Search for the cell housing the specified text and yield its [x, y] center coordinate. 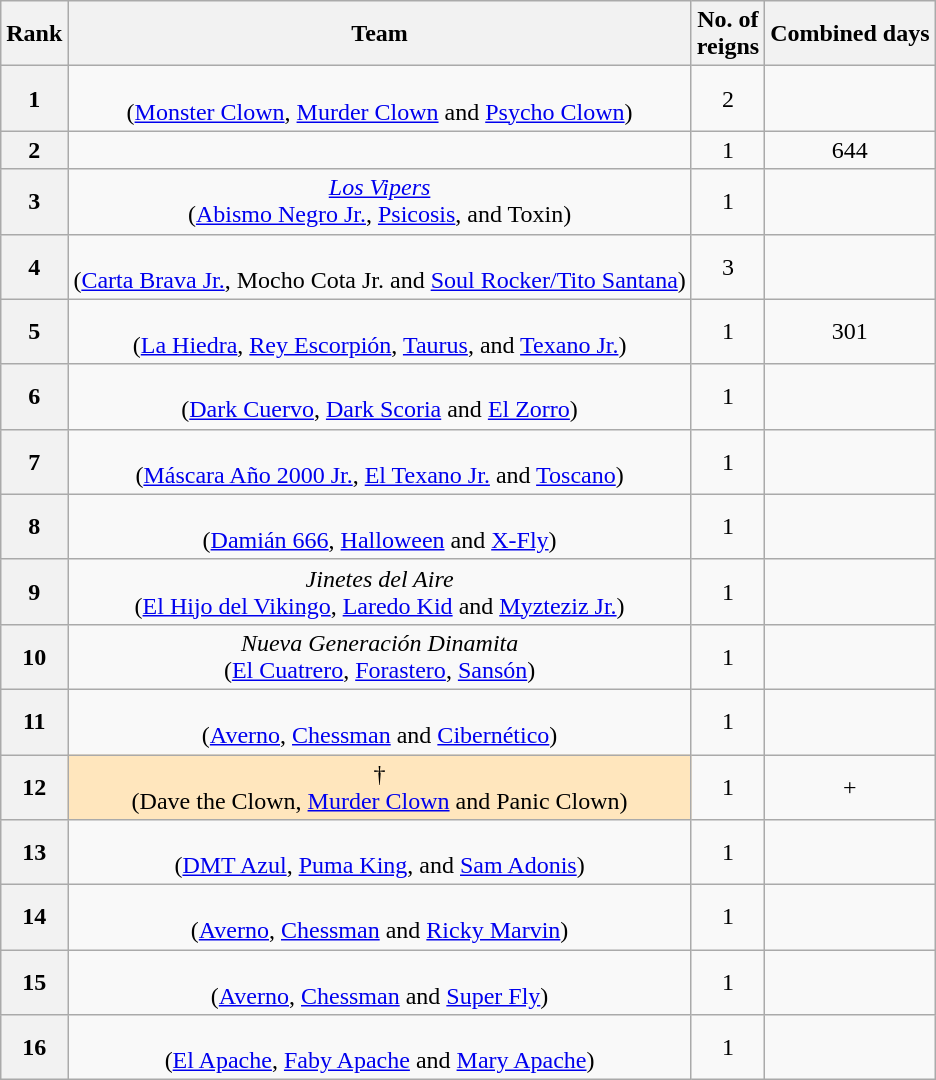
16 [34, 1048]
(Dark Cuervo, Dark Scoria and El Zorro) [380, 396]
Rank [34, 34]
(El Apache, Faby Apache and Mary Apache) [380, 1048]
Nueva Generación Dinamita(El Cuatrero, Forastero, Sansón) [380, 656]
11 [34, 722]
301 [850, 332]
(DMT Azul, Puma King, and Sam Adonis) [380, 852]
Los Vipers(Abismo Negro Jr., Psicosis, and Toxin) [380, 202]
5 [34, 332]
644 [850, 150]
14 [34, 918]
Team [380, 34]
7 [34, 462]
(Carta Brava Jr., Mocho Cota Jr. and Soul Rocker/Tito Santana) [380, 266]
9 [34, 592]
No. ofreigns [728, 34]
(Averno, Chessman and Super Fly) [380, 982]
15 [34, 982]
(La Hiedra, Rey Escorpión, Taurus, and Texano Jr.) [380, 332]
6 [34, 396]
10 [34, 656]
12 [34, 786]
(Averno, Chessman and Ricky Marvin) [380, 918]
Combined days [850, 34]
4 [34, 266]
(Averno, Chessman and Cibernético) [380, 722]
†(Dave the Clown, Murder Clown and Panic Clown) [380, 786]
8 [34, 526]
Jinetes del Aire(El Hijo del Vikingo, Laredo Kid and Myzteziz Jr.) [380, 592]
13 [34, 852]
+ [850, 786]
(Monster Clown, Murder Clown and Psycho Clown) [380, 98]
(Damián 666, Halloween and X-Fly) [380, 526]
(Máscara Año 2000 Jr., El Texano Jr. and Toscano) [380, 462]
